Return the (X, Y) coordinate for the center point of the cell that contains the specified text.  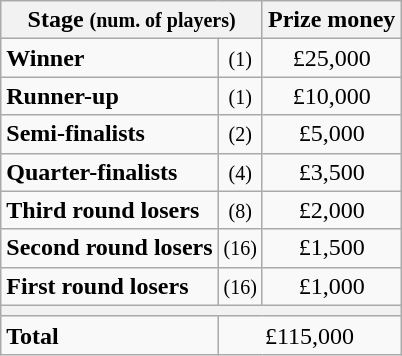
Third round losers (110, 210)
£25,000 (331, 58)
(2) (240, 134)
Runner-up (110, 96)
First round losers (110, 286)
Stage (num. of players) (132, 20)
£1,500 (331, 248)
Quarter-finalists (110, 172)
(4) (240, 172)
£5,000 (331, 134)
Second round losers (110, 248)
£1,000 (331, 286)
£10,000 (331, 96)
Total (110, 335)
£3,500 (331, 172)
Prize money (331, 20)
(8) (240, 210)
Semi-finalists (110, 134)
Winner (110, 58)
£115,000 (310, 335)
£2,000 (331, 210)
